Extract the [X, Y] coordinate from the center of the cell holding the provided text.  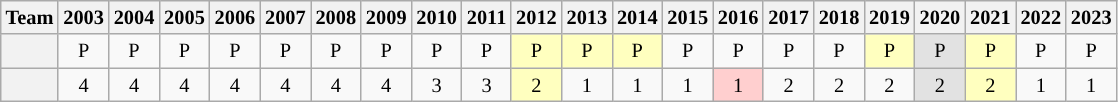
2014 [637, 17]
2005 [184, 17]
2013 [587, 17]
2022 [1041, 17]
2017 [788, 17]
2009 [386, 17]
2018 [839, 17]
2019 [889, 17]
2023 [1091, 17]
2020 [940, 17]
2008 [336, 17]
2010 [436, 17]
2012 [536, 17]
2015 [688, 17]
2004 [134, 17]
2011 [486, 17]
Team [30, 17]
2016 [738, 17]
2007 [285, 17]
2021 [990, 17]
2003 [83, 17]
2006 [235, 17]
